Output the [x, y] coordinate of the center of the cell containing the given text.  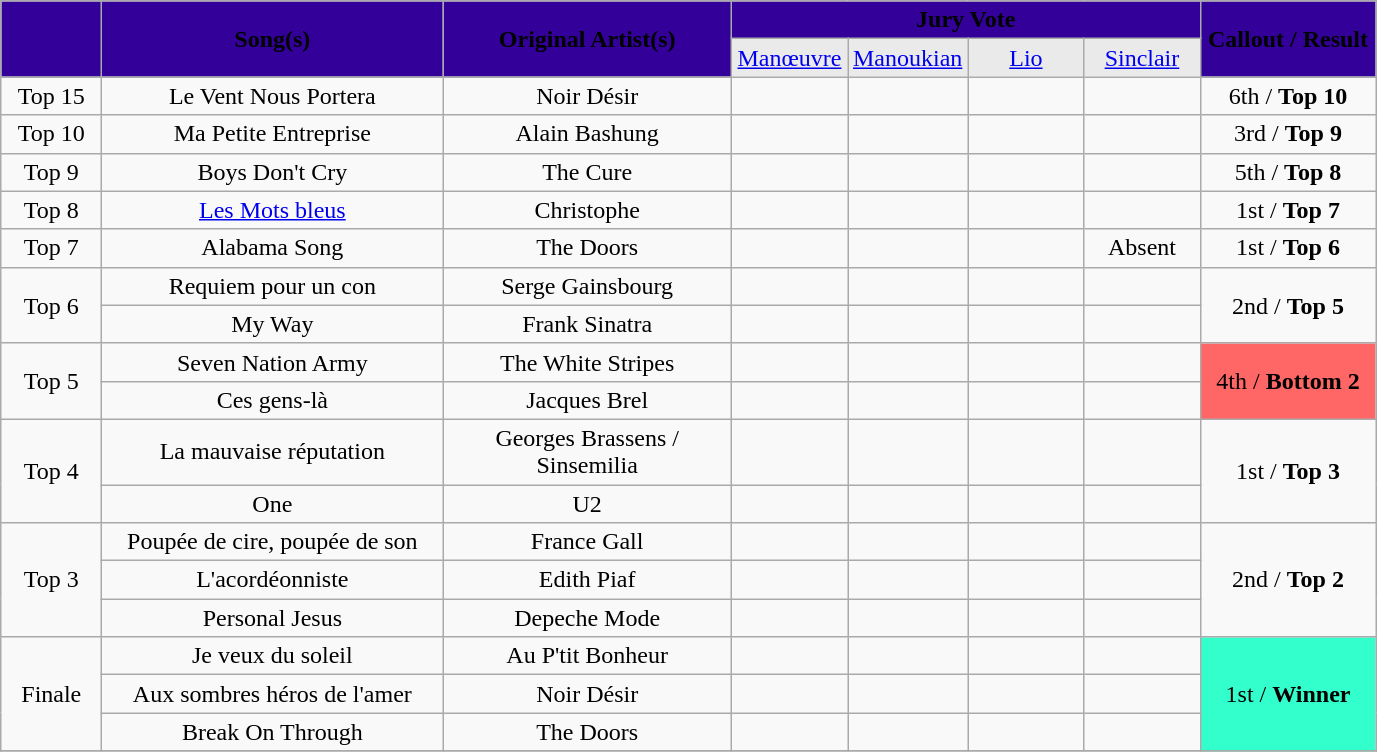
Edith Piaf [588, 580]
Requiem pour un con [272, 286]
Le Vent Nous Portera [272, 96]
1st / Winner [1288, 694]
The Cure [588, 172]
U2 [588, 503]
The White Stripes [588, 362]
Top 8 [52, 210]
Boys Don't Cry [272, 172]
Top 7 [52, 248]
Top 4 [52, 470]
2nd / Top 2 [1288, 580]
Jury Vote [966, 20]
Top 10 [52, 134]
Personal Jesus [272, 618]
Top 6 [52, 305]
Ces gens-là [272, 400]
Au P'tit Bonheur [588, 656]
1st / Top 3 [1288, 470]
France Gall [588, 542]
1st / Top 7 [1288, 210]
6th / Top 10 [1288, 96]
Absent [1142, 248]
Song(s) [272, 39]
La mauvaise réputation [272, 452]
Christophe [588, 210]
Original Artist(s) [588, 39]
Poupée de cire, poupée de son [272, 542]
Georges Brassens / Sinsemilia [588, 452]
Alabama Song [272, 248]
Manœuvre [789, 58]
Top 9 [52, 172]
5th / Top 8 [1288, 172]
Break On Through [272, 732]
One [272, 503]
Je veux du soleil [272, 656]
Top 5 [52, 381]
L'acordéonniste [272, 580]
Sinclair [1142, 58]
Callout / Result [1288, 39]
2nd / Top 5 [1288, 305]
My Way [272, 324]
Finale [52, 694]
Les Mots bleus [272, 210]
Depeche Mode [588, 618]
Ma Petite Entreprise [272, 134]
Top 15 [52, 96]
Aux sombres héros de l'amer [272, 694]
Manoukian [908, 58]
Seven Nation Army [272, 362]
Serge Gainsbourg [588, 286]
3rd / Top 9 [1288, 134]
Top 3 [52, 580]
Lio [1026, 58]
Alain Bashung [588, 134]
4th / Bottom 2 [1288, 381]
1st / Top 6 [1288, 248]
Frank Sinatra [588, 324]
Jacques Brel [588, 400]
